Search for the cell housing the specified text and yield its [x, y] center coordinate. 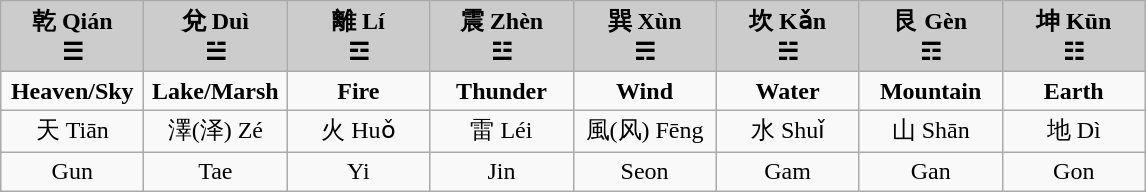
Heaven/Sky [72, 91]
Seon [644, 171]
地 Dì [1074, 132]
Lake/Marsh [216, 91]
Gon [1074, 171]
Mountain [930, 91]
雷 Léi [502, 132]
山 Shān [930, 132]
乾 Qián☰ [72, 36]
離 Lí☲ [358, 36]
巽 Xùn☴ [644, 36]
Jin [502, 171]
震 Zhèn☳ [502, 36]
Fire [358, 91]
澤(泽) Zé [216, 132]
Earth [1074, 91]
坎 Kǎn☵ [788, 36]
天 Tiān [72, 132]
Gan [930, 171]
火 Huǒ [358, 132]
Yi [358, 171]
兌 Duì☱ [216, 36]
Wind [644, 91]
水 Shuǐ [788, 132]
Water [788, 91]
Thunder [502, 91]
艮 Gèn☶ [930, 36]
Tae [216, 171]
Gam [788, 171]
坤 Kūn☷ [1074, 36]
風(风) Fēng [644, 132]
Gun [72, 171]
